Output the [x, y] coordinate of the center of the cell containing the given text.  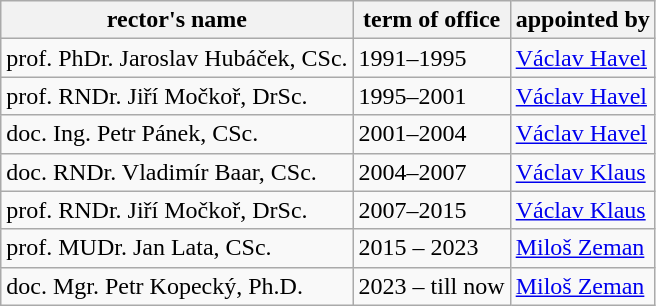
2001–2004 [432, 134]
appointed by [582, 20]
doc. Mgr. Petr Kopecký, Ph.D. [177, 286]
1991–1995 [432, 58]
doc. RNDr. Vladimír Baar, CSc. [177, 172]
doc. Ing. Petr Pánek, CSc. [177, 134]
2007–2015 [432, 210]
term of office [432, 20]
2004–2007 [432, 172]
prof. MUDr. Jan Lata, CSc. [177, 248]
1995–2001 [432, 96]
2023 – till now [432, 286]
2015 – 2023 [432, 248]
rector's name [177, 20]
prof. PhDr. Jaroslav Hubáček, CSc. [177, 58]
